Provide the (X, Y) coordinate of the cell's center where the given text is located.  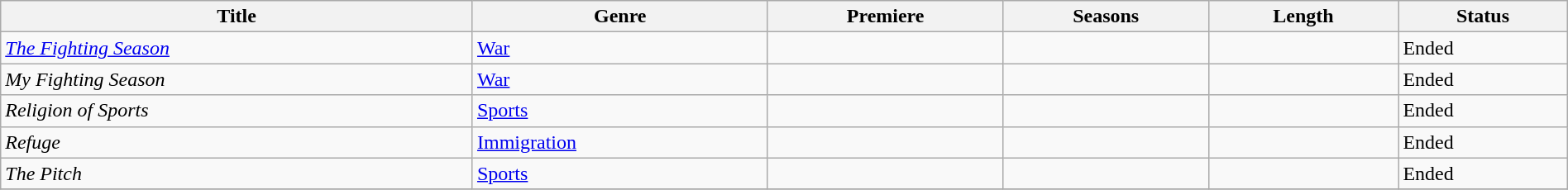
Genre (620, 17)
Immigration (620, 142)
Status (1483, 17)
Length (1303, 17)
Refuge (237, 142)
The Fighting Season (237, 48)
Religion of Sports (237, 111)
The Pitch (237, 173)
My Fighting Season (237, 79)
Title (237, 17)
Premiere (885, 17)
Seasons (1106, 17)
